Return the (x, y) coordinate for the center point of the cell that contains the specified text.  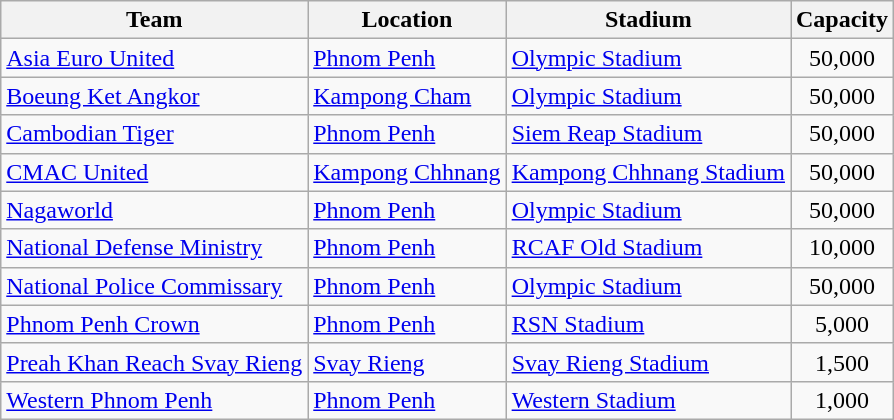
1,000 (842, 400)
National Police Commissary (154, 286)
Western Phnom Penh (154, 400)
Preah Khan Reach Svay Rieng (154, 362)
Capacity (842, 20)
Team (154, 20)
Nagaworld (154, 210)
Svay Rieng (407, 362)
Kampong Chhnang Stadium (648, 172)
Kampong Chhnang (407, 172)
Stadium (648, 20)
5,000 (842, 324)
10,000 (842, 248)
RCAF Old Stadium (648, 248)
Svay Rieng Stadium (648, 362)
1,500 (842, 362)
Location (407, 20)
Boeung Ket Angkor (154, 96)
Siem Reap Stadium (648, 134)
RSN Stadium (648, 324)
Cambodian Tiger (154, 134)
Kampong Cham (407, 96)
CMAC United (154, 172)
Phnom Penh Crown (154, 324)
Asia Euro United (154, 58)
National Defense Ministry (154, 248)
Western Stadium (648, 400)
